Detect which cell encompasses the target text, then output its (X, Y) center coordinate. 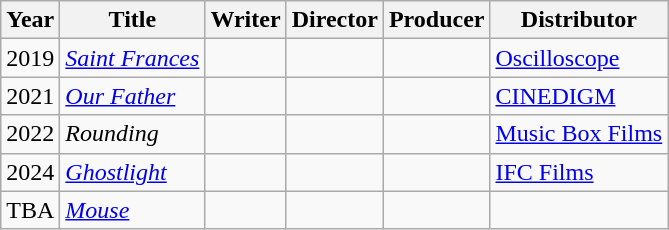
Title (132, 20)
Distributor (579, 20)
Director (334, 20)
Our Father (132, 96)
2019 (30, 58)
TBA (30, 210)
Ghostlight (132, 172)
2024 (30, 172)
Writer (246, 20)
IFC Films (579, 172)
Mouse (132, 210)
Rounding (132, 134)
Saint Frances (132, 58)
2022 (30, 134)
Producer (436, 20)
2021 (30, 96)
Oscilloscope (579, 58)
Music Box Films (579, 134)
CINEDIGM (579, 96)
Year (30, 20)
